Determine the [X, Y] coordinate at the center of the cell enclosing the given text.  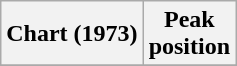
Peakposition [189, 34]
Chart (1973) [72, 34]
